Pinpoint the cell where the given text exists, returning its (x, y) midpoint coordinate. 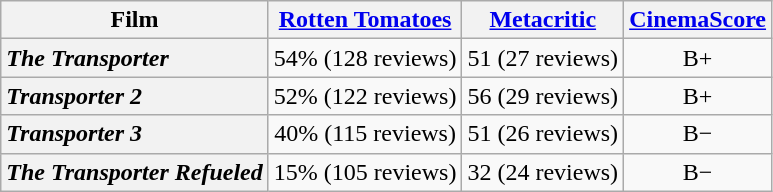
The Transporter Refueled (134, 172)
52% (122 reviews) (365, 96)
15% (105 reviews) (365, 172)
56 (29 reviews) (543, 96)
51 (26 reviews) (543, 134)
Transporter 3 (134, 134)
The Transporter (134, 58)
Transporter 2 (134, 96)
Film (134, 20)
40% (115 reviews) (365, 134)
CinemaScore (698, 20)
Rotten Tomatoes (365, 20)
Metacritic (543, 20)
54% (128 reviews) (365, 58)
51 (27 reviews) (543, 58)
32 (24 reviews) (543, 172)
